Extract the (x, y) coordinate from the center of the cell holding the provided text.  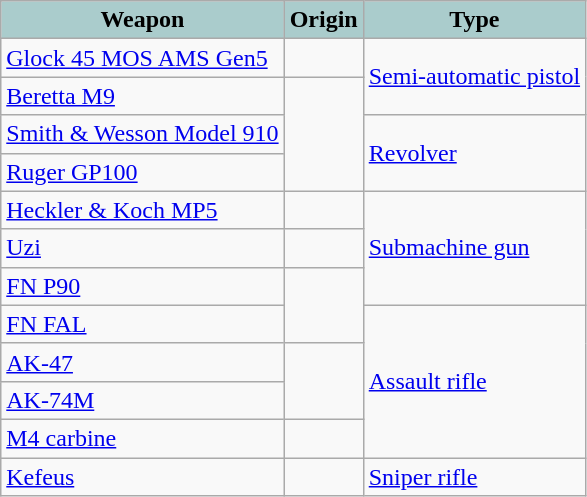
Type (474, 20)
Submachine gun (474, 248)
Origin (324, 20)
Beretta M9 (142, 96)
Heckler & Koch MP5 (142, 210)
Revolver (474, 153)
M4 carbine (142, 438)
FN P90 (142, 286)
Ruger GP100 (142, 172)
AK-47 (142, 362)
Weapon (142, 20)
Assault rifle (474, 381)
Glock 45 MOS AMS Gen5 (142, 58)
Sniper rifle (474, 477)
Uzi (142, 248)
AK-74M (142, 400)
Smith & Wesson Model 910 (142, 134)
Kefeus (142, 477)
FN FAL (142, 324)
Semi-automatic pistol (474, 77)
